From the cell containing the given text, extract its center point as [X, Y] coordinate. 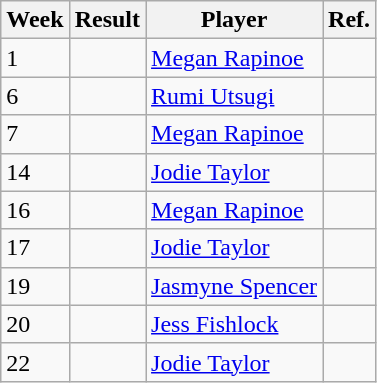
Rumi Utsugi [234, 96]
Result [107, 20]
1 [35, 58]
22 [35, 362]
Jasmyne Spencer [234, 286]
17 [35, 248]
Player [234, 20]
14 [35, 172]
7 [35, 134]
16 [35, 210]
20 [35, 324]
19 [35, 286]
6 [35, 96]
Week [35, 20]
Jess Fishlock [234, 324]
Ref. [350, 20]
